Locate the cell with the specified text and output its [X, Y] center coordinate. 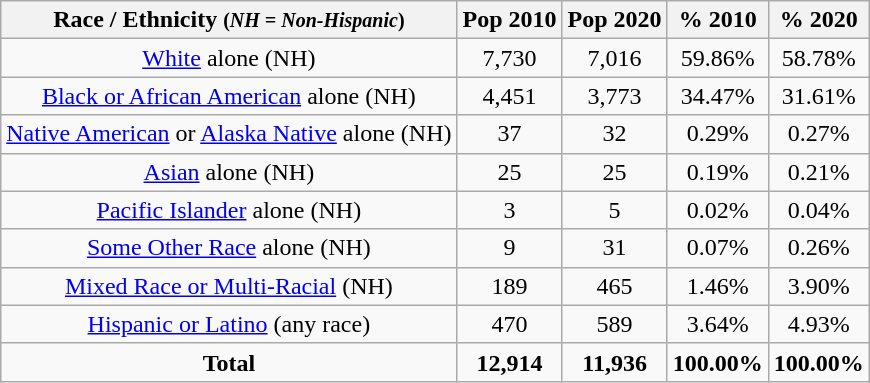
0.02% [718, 210]
58.78% [818, 58]
32 [614, 134]
59.86% [718, 58]
White alone (NH) [229, 58]
12,914 [510, 362]
Hispanic or Latino (any race) [229, 324]
37 [510, 134]
0.07% [718, 248]
Pop 2010 [510, 20]
0.19% [718, 172]
0.26% [818, 248]
Native American or Alaska Native alone (NH) [229, 134]
0.27% [818, 134]
4.93% [818, 324]
9 [510, 248]
5 [614, 210]
11,936 [614, 362]
189 [510, 286]
Pacific Islander alone (NH) [229, 210]
7,730 [510, 58]
4,451 [510, 96]
Pop 2020 [614, 20]
589 [614, 324]
% 2020 [818, 20]
0.21% [818, 172]
Mixed Race or Multi-Racial (NH) [229, 286]
3 [510, 210]
Black or African American alone (NH) [229, 96]
34.47% [718, 96]
% 2010 [718, 20]
Total [229, 362]
3,773 [614, 96]
Asian alone (NH) [229, 172]
3.90% [818, 286]
465 [614, 286]
3.64% [718, 324]
31.61% [818, 96]
0.04% [818, 210]
31 [614, 248]
Race / Ethnicity (NH = Non-Hispanic) [229, 20]
470 [510, 324]
0.29% [718, 134]
Some Other Race alone (NH) [229, 248]
7,016 [614, 58]
1.46% [718, 286]
